For the text-containing cell, return its midpoint in [X, Y] coordinate format. 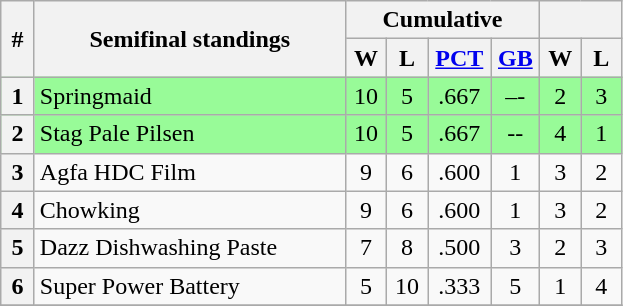
Semifinal standings [190, 39]
Dazz Dishwashing Paste [190, 248]
Springmaid [190, 96]
-- [516, 134]
Super Power Battery [190, 286]
.500 [460, 248]
# [18, 39]
Agfa HDC Film [190, 172]
.333 [460, 286]
Cumulative [442, 20]
PCT [460, 58]
8 [406, 248]
7 [366, 248]
–- [516, 96]
Chowking [190, 210]
GB [516, 58]
Stag Pale Pilsen [190, 134]
